Output the [X, Y] coordinate of the center of the cell containing the given text.  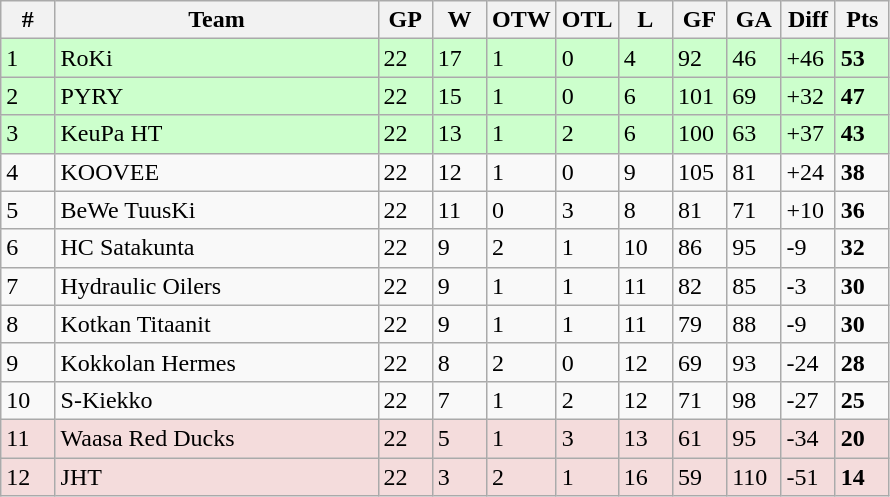
GA [754, 20]
47 [862, 96]
28 [862, 362]
32 [862, 248]
105 [699, 172]
98 [754, 400]
16 [645, 477]
JHT [216, 477]
86 [699, 248]
Pts [862, 20]
OTW [522, 20]
14 [862, 477]
+10 [808, 210]
38 [862, 172]
-24 [808, 362]
59 [699, 477]
-3 [808, 286]
BeWe TuusKi [216, 210]
+37 [808, 134]
GP [405, 20]
82 [699, 286]
Kotkan Titaanit [216, 324]
25 [862, 400]
61 [699, 438]
93 [754, 362]
-34 [808, 438]
+32 [808, 96]
S-Kiekko [216, 400]
PYRY [216, 96]
110 [754, 477]
43 [862, 134]
85 [754, 286]
Kokkolan Hermes [216, 362]
53 [862, 58]
17 [459, 58]
Hydraulic Oilers [216, 286]
RoKi [216, 58]
KeuPa HT [216, 134]
GF [699, 20]
79 [699, 324]
100 [699, 134]
88 [754, 324]
15 [459, 96]
+46 [808, 58]
L [645, 20]
# [28, 20]
92 [699, 58]
Waasa Red Ducks [216, 438]
KOOVEE [216, 172]
46 [754, 58]
Team [216, 20]
-27 [808, 400]
+24 [808, 172]
101 [699, 96]
HC Satakunta [216, 248]
36 [862, 210]
63 [754, 134]
Diff [808, 20]
OTL [587, 20]
-51 [808, 477]
20 [862, 438]
W [459, 20]
